Output the [X, Y] coordinate of the center of the cell containing the given text.  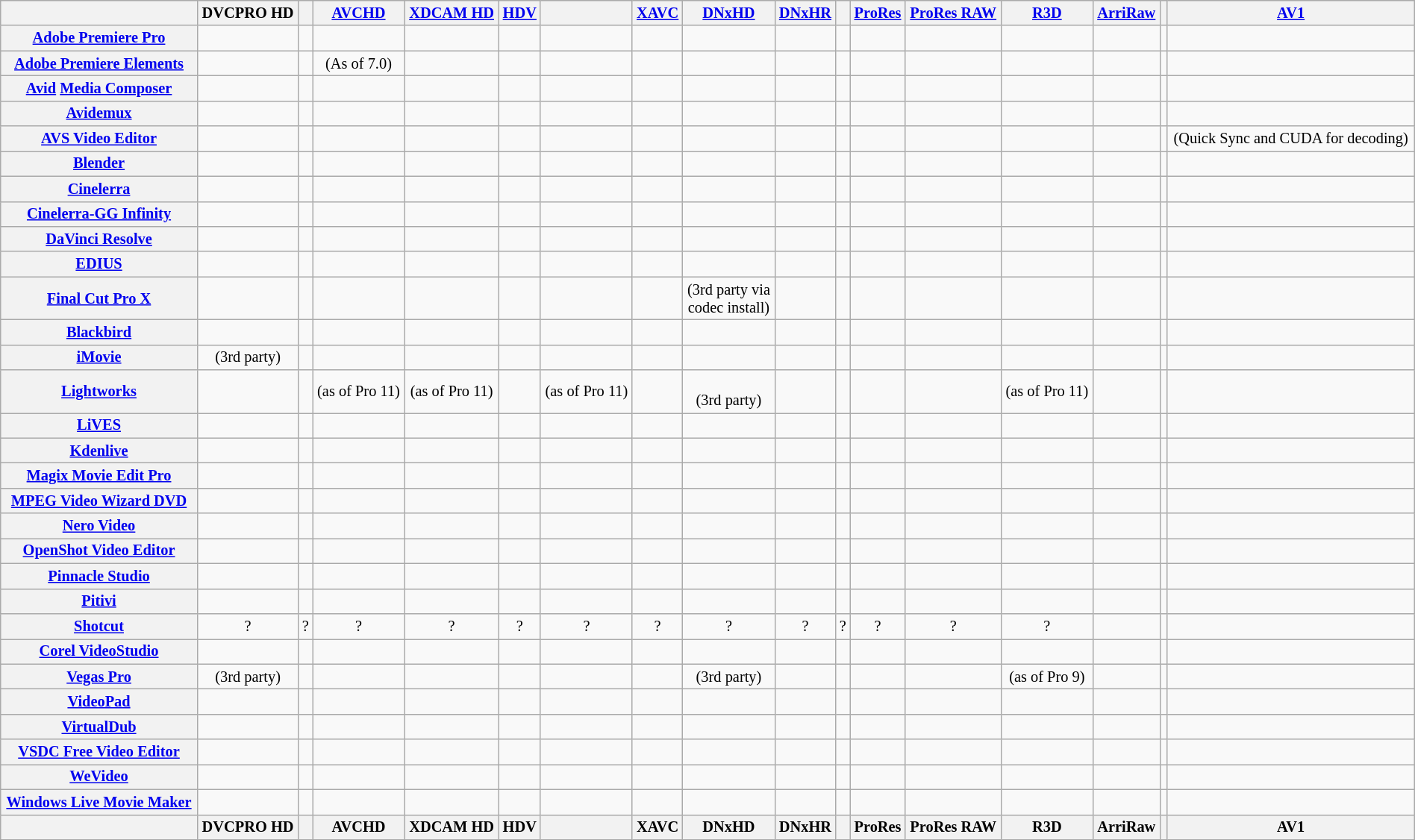
(as of Pro 9) [1046, 677]
WeVideo [99, 777]
Final Cut Pro X [99, 298]
Adobe Premiere Elements [99, 63]
(Quick Sync and CUDA for decoding) [1291, 139]
Shotcut [99, 626]
OpenShot Video Editor [99, 551]
AVS Video Editor [99, 139]
Adobe Premiere Pro [99, 38]
(As of 7.0) [358, 63]
Vegas Pro [99, 677]
Magix Movie Edit Pro [99, 475]
Lightworks [99, 392]
(3rd party viacodec install) [728, 298]
VirtualDub [99, 727]
Pinnacle Studio [99, 576]
Avid Media Composer [99, 88]
Pitivi [99, 601]
Corel VideoStudio [99, 651]
Windows Live Movie Maker [99, 802]
Cinelerra [99, 189]
Kdenlive [99, 451]
EDIUS [99, 264]
Cinelerra-GG Infinity [99, 214]
Nero Video [99, 526]
Blender [99, 163]
VideoPad [99, 701]
LiVES [99, 425]
MPEG Video Wizard DVD [99, 501]
DaVinci Resolve [99, 239]
iMovie [99, 357]
VSDC Free Video Editor [99, 752]
Avidemux [99, 113]
Blackbird [99, 332]
